Extract the [X, Y] coordinate from the center of the cell holding the provided text.  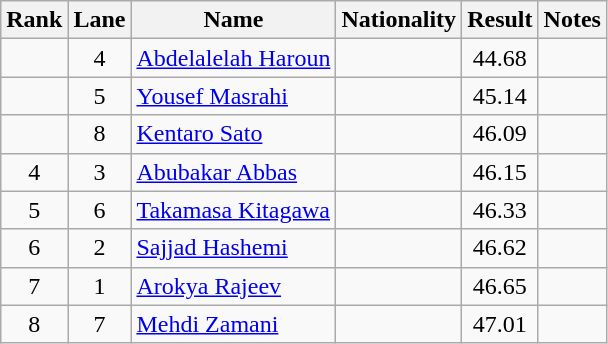
Sajjad Hashemi [234, 248]
Kentaro Sato [234, 134]
3 [100, 172]
46.09 [500, 134]
46.65 [500, 286]
Name [234, 20]
Notes [572, 20]
Abubakar Abbas [234, 172]
Rank [34, 20]
2 [100, 248]
1 [100, 286]
47.01 [500, 324]
Lane [100, 20]
Nationality [399, 20]
Arokya Rajeev [234, 286]
Abdelalelah Haroun [234, 58]
Mehdi Zamani [234, 324]
46.62 [500, 248]
Yousef Masrahi [234, 96]
46.15 [500, 172]
46.33 [500, 210]
Takamasa Kitagawa [234, 210]
45.14 [500, 96]
44.68 [500, 58]
Result [500, 20]
